Scan for the cell matching the given text and deliver its (x, y) coordinate at center. 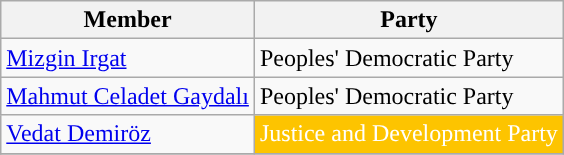
Justice and Development Party (408, 134)
Vedat Demiröz (128, 134)
Member (128, 20)
Party (408, 20)
Mizgin Irgat (128, 58)
Mahmut Celadet Gaydalı (128, 96)
